Output the (X, Y) coordinate of the center of the cell containing the given text.  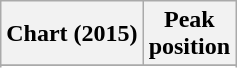
Peakposition (189, 34)
Chart (2015) (72, 34)
